For the text-containing cell, return its midpoint in (x, y) coordinate format. 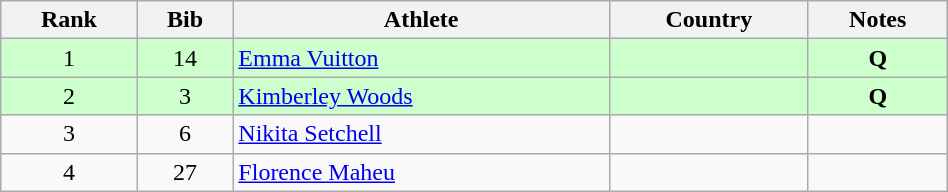
27 (185, 172)
Rank (69, 20)
Country (710, 20)
Athlete (422, 20)
Bib (185, 20)
Emma Vuitton (422, 58)
4 (69, 172)
Kimberley Woods (422, 96)
2 (69, 96)
Florence Maheu (422, 172)
14 (185, 58)
6 (185, 134)
Notes (878, 20)
Nikita Setchell (422, 134)
1 (69, 58)
